For the text-containing cell, return its midpoint in [X, Y] coordinate format. 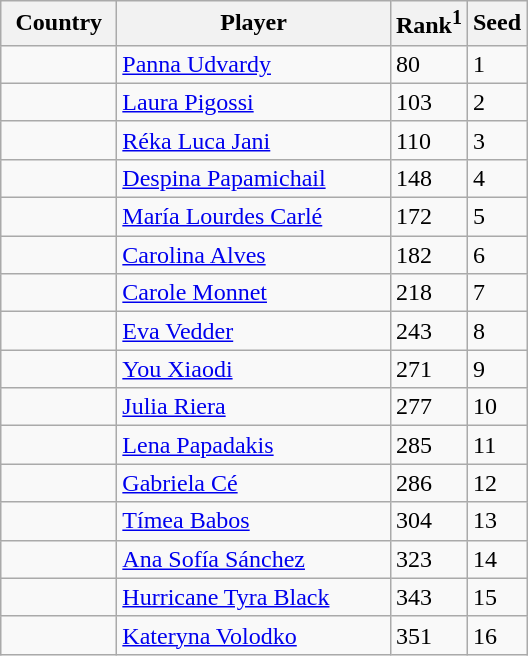
5 [496, 217]
148 [428, 178]
Lena Papadakis [254, 445]
Seed [496, 24]
6 [496, 255]
Eva Vedder [254, 331]
9 [496, 369]
286 [428, 483]
Country [59, 24]
Gabriela Cé [254, 483]
7 [496, 293]
243 [428, 331]
351 [428, 635]
12 [496, 483]
271 [428, 369]
10 [496, 407]
1 [496, 64]
Hurricane Tyra Black [254, 597]
Panna Udvardy [254, 64]
172 [428, 217]
Ana Sofía Sánchez [254, 559]
16 [496, 635]
4 [496, 178]
Réka Luca Jani [254, 140]
103 [428, 102]
304 [428, 521]
Despina Papamichail [254, 178]
343 [428, 597]
3 [496, 140]
80 [428, 64]
323 [428, 559]
Player [254, 24]
Kateryna Volodko [254, 635]
2 [496, 102]
110 [428, 140]
Carolina Alves [254, 255]
Rank1 [428, 24]
11 [496, 445]
8 [496, 331]
14 [496, 559]
Carole Monnet [254, 293]
Laura Pigossi [254, 102]
You Xiaodi [254, 369]
285 [428, 445]
182 [428, 255]
Julia Riera [254, 407]
María Lourdes Carlé [254, 217]
218 [428, 293]
15 [496, 597]
277 [428, 407]
Tímea Babos [254, 521]
13 [496, 521]
